Capture the cell that displays the provided text and extract its (x, y) central coordinate. 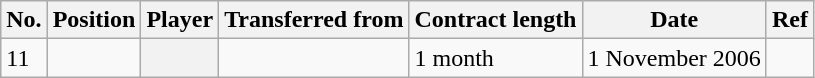
Ref (790, 20)
Contract length (496, 20)
Player (180, 20)
Position (94, 20)
1 November 2006 (674, 58)
1 month (496, 58)
No. (24, 20)
Date (674, 20)
Transferred from (314, 20)
11 (24, 58)
